Provide the [X, Y] coordinate of the cell's center where the given text is located.  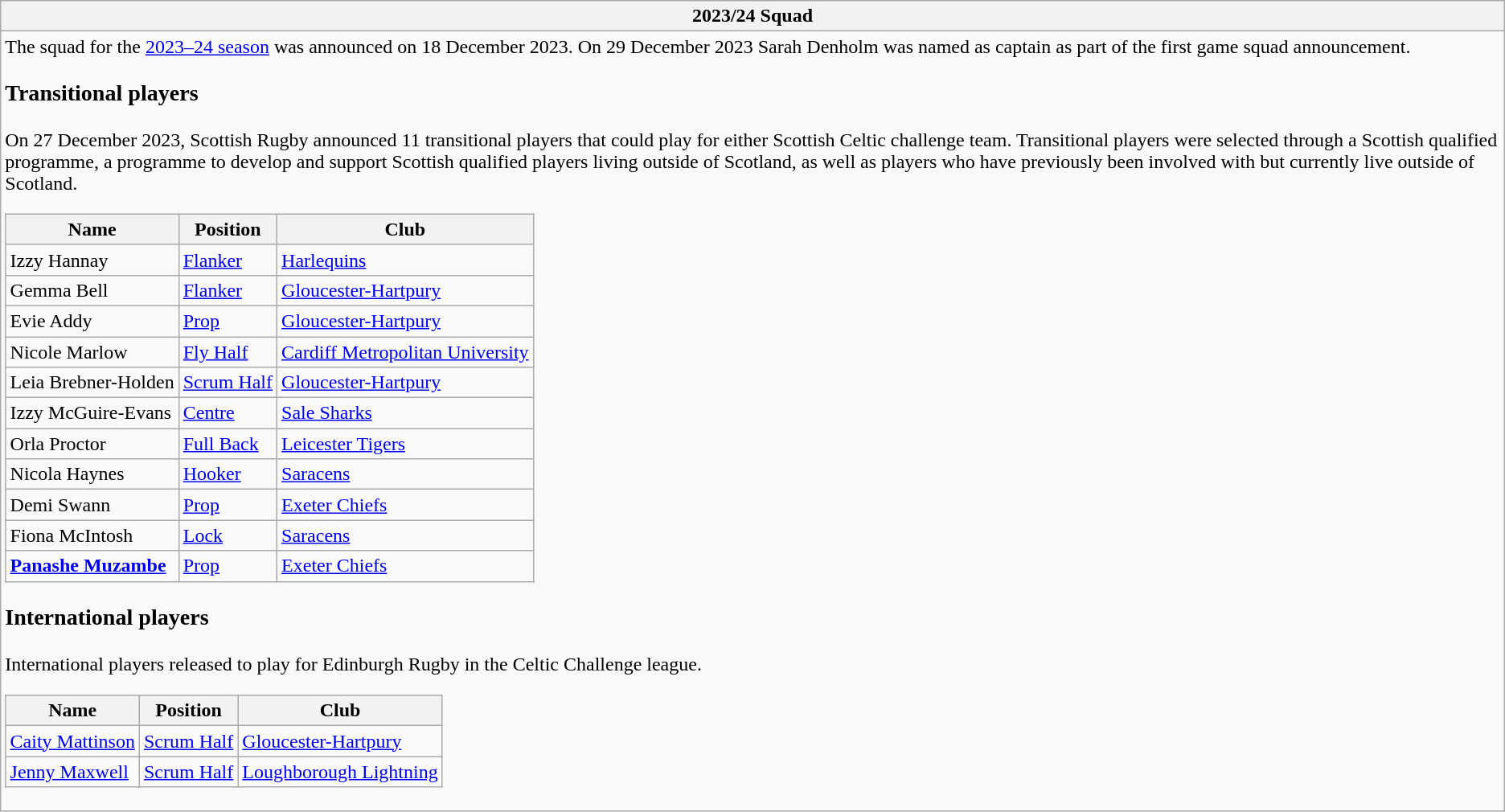
Caity Mattinson [72, 741]
Fly Half [228, 351]
Harlequins [405, 260]
Demi Swann [92, 505]
Leicester Tigers [405, 444]
Lock [228, 535]
Izzy Hannay [92, 260]
Full Back [228, 444]
Izzy McGuire-Evans [92, 413]
Nicola Haynes [92, 474]
Jenny Maxwell [72, 772]
Gemma Bell [92, 290]
Evie Addy [92, 321]
Fiona McIntosh [92, 535]
Centre [228, 413]
Loughborough Lightning [340, 772]
Orla Proctor [92, 444]
Sale Sharks [405, 413]
Nicole Marlow [92, 351]
Leia Brebner-Holden [92, 383]
2023/24 Squad [752, 16]
Panashe Muzambe [92, 566]
Cardiff Metropolitan University [405, 351]
Hooker [228, 474]
